Output the [x, y] coordinate of the center of the cell containing the given text.  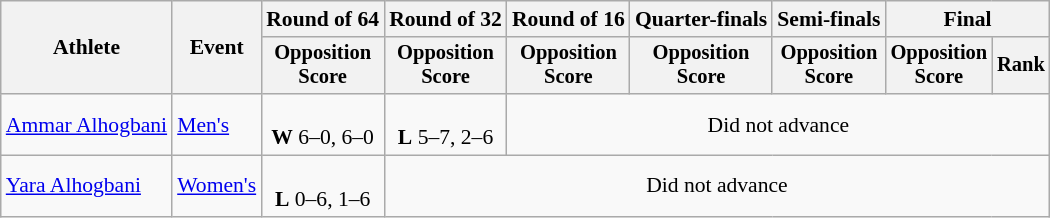
Yara Alhogbani [86, 186]
Round of 16 [568, 19]
L 5–7, 2–6 [446, 124]
W 6–0, 6–0 [322, 124]
Final [968, 19]
Men's [216, 124]
Event [216, 48]
Semi-finals [828, 19]
Rank [1021, 66]
Ammar Alhogbani [86, 124]
Quarter-finals [701, 19]
L 0–6, 1–6 [322, 186]
Round of 32 [446, 19]
Women's [216, 186]
Athlete [86, 48]
Round of 64 [322, 19]
